Locate the cell with the specified text and output its [x, y] center coordinate. 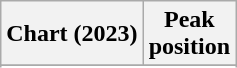
Peakposition [189, 34]
Chart (2023) [72, 34]
